Determine the [x, y] coordinate at the center of the cell enclosing the given text.  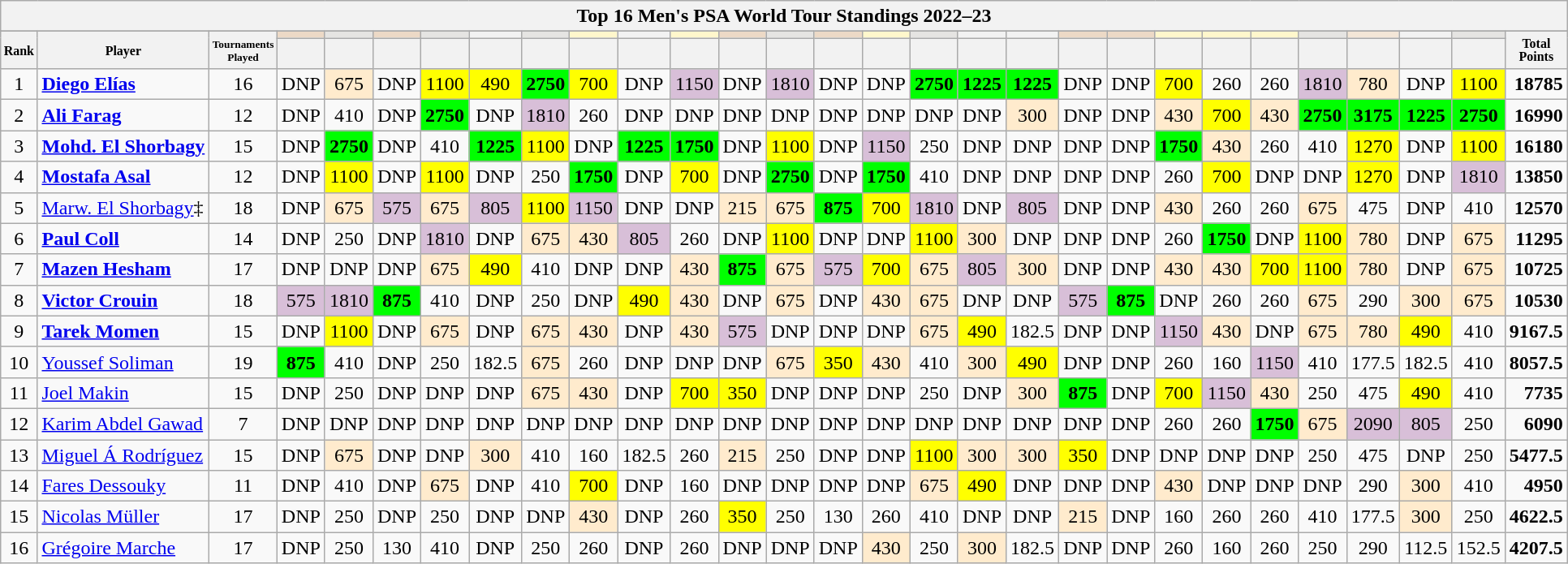
Marw. El Shorbagy‡ [123, 208]
4 [19, 177]
10530 [1536, 300]
Victor Crouin [123, 300]
Paul Coll [123, 239]
9167.5 [1536, 331]
Mostafa Asal [123, 177]
10725 [1536, 269]
10 [19, 362]
112.5 [1425, 548]
4207.5 [1536, 548]
12570 [1536, 208]
Youssef Soliman [123, 362]
3 [19, 146]
TournamentsPlayed [243, 50]
Karim Abdel Gawad [123, 424]
2 [19, 115]
18785 [1536, 84]
8 [19, 300]
16180 [1536, 146]
Ali Farag [123, 115]
Fares Dessouky [123, 486]
Mohd. El Shorbagy [123, 146]
5477.5 [1536, 455]
6090 [1536, 424]
Mazen Hesham [123, 269]
152.5 [1479, 548]
Tarek Momen [123, 331]
19 [243, 362]
13850 [1536, 177]
Grégoire Marche [123, 548]
1 [19, 84]
9 [19, 331]
Top 16 Men's PSA World Tour Standings 2022–23 [784, 16]
Miguel Á Rodríguez [123, 455]
3175 [1373, 115]
Nicolas Müller [123, 517]
2090 [1373, 424]
Joel Makin [123, 393]
6 [19, 239]
4622.5 [1536, 517]
16990 [1536, 115]
8057.5 [1536, 362]
Rank [19, 50]
5 [19, 208]
Diego Elías [123, 84]
TotalPoints [1536, 50]
4950 [1536, 486]
13 [19, 455]
7735 [1536, 393]
11295 [1536, 239]
Player [123, 50]
